Search for the cell housing the specified text and yield its (X, Y) center coordinate. 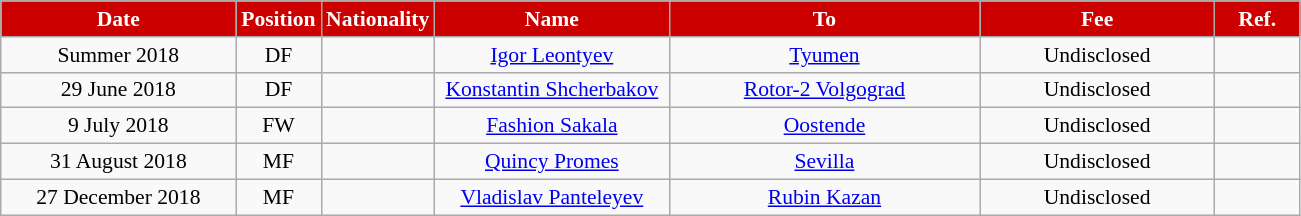
Date (118, 19)
Rotor-2 Volgograd (824, 90)
Name (552, 19)
29 June 2018 (118, 90)
9 July 2018 (118, 126)
Konstantin Shcherbakov (552, 90)
Fashion Sakala (552, 126)
27 December 2018 (118, 197)
To (824, 19)
Nationality (378, 19)
Vladislav Panteleyev (552, 197)
Rubin Kazan (824, 197)
Ref. (1258, 19)
Position (278, 19)
Oostende (824, 126)
Quincy Promes (552, 162)
Tyumen (824, 55)
Sevilla (824, 162)
Igor Leontyev (552, 55)
Fee (1098, 19)
FW (278, 126)
Summer 2018 (118, 55)
31 August 2018 (118, 162)
